Pinpoint the cell where the given text exists, returning its [x, y] midpoint coordinate. 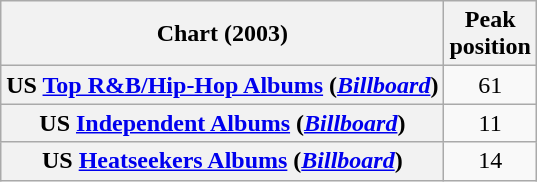
Peakposition [490, 34]
14 [490, 161]
US Heatseekers Albums (Billboard) [222, 161]
Chart (2003) [222, 34]
61 [490, 85]
US Independent Albums (Billboard) [222, 123]
11 [490, 123]
US Top R&B/Hip-Hop Albums (Billboard) [222, 85]
